Scan for the cell matching the given text and deliver its [X, Y] coordinate at center. 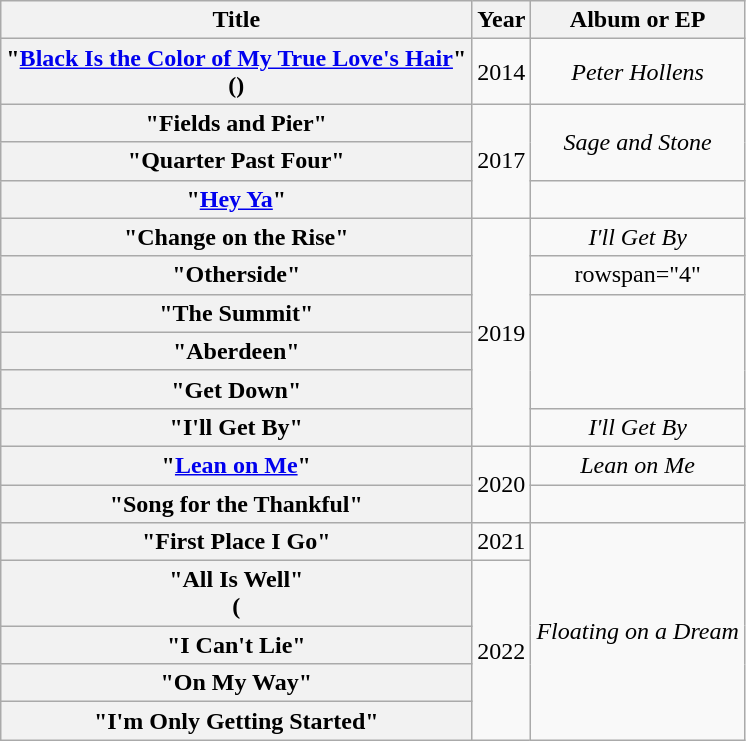
"Otherside" [236, 275]
"First Place I Go" [236, 542]
"Hey Ya" [236, 199]
2020 [502, 484]
"Quarter Past Four" [236, 161]
Lean on Me [638, 465]
2021 [502, 542]
"Black Is the Color of My True Love's Hair"() [236, 72]
2019 [502, 332]
"The Summit" [236, 313]
"I'm Only Getting Started" [236, 721]
"I Can't Lie" [236, 645]
"Get Down" [236, 389]
"On My Way" [236, 683]
"Change on the Rise" [236, 237]
Year [502, 20]
2022 [502, 650]
Album or EP [638, 20]
2017 [502, 161]
"I'll Get By" [236, 427]
Floating on a Dream [638, 632]
"Lean on Me" [236, 465]
Sage and Stone [638, 142]
Title [236, 20]
"Song for the Thankful" [236, 503]
"All Is Well"( [236, 594]
Peter Hollens [638, 72]
rowspan="4" [638, 275]
"Fields and Pier" [236, 123]
"Aberdeen" [236, 351]
2014 [502, 72]
